Scan for the cell matching the given text and deliver its [X, Y] coordinate at center. 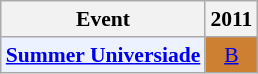
Summer Universiade [104, 55]
2011 [231, 19]
Event [104, 19]
B [231, 55]
